Output the [x, y] coordinate of the center of the cell containing the given text.  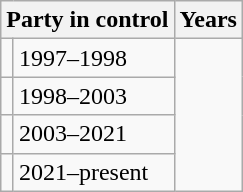
2021–present [94, 172]
Years [208, 20]
1998–2003 [94, 96]
1997–1998 [94, 58]
2003–2021 [94, 134]
Party in control [88, 20]
